Return [x, y] of the center of cell containing provided text 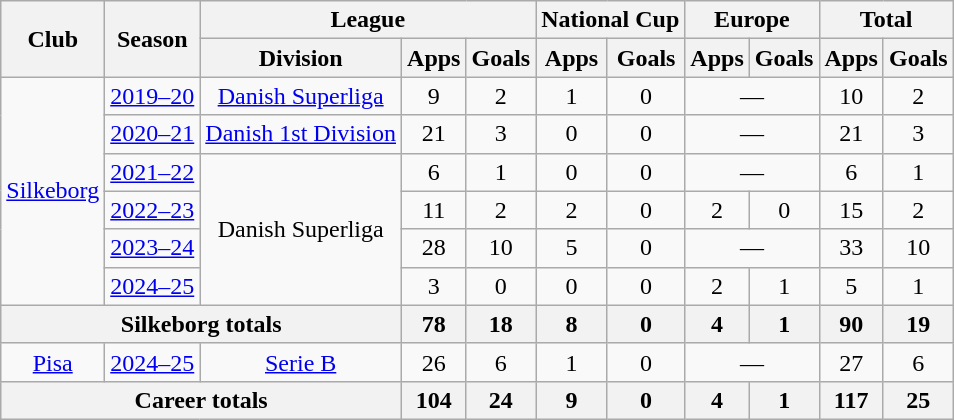
117 [851, 400]
25 [918, 400]
78 [434, 324]
27 [851, 362]
Season [152, 39]
2019–20 [152, 96]
Serie B [301, 362]
28 [434, 248]
90 [851, 324]
2020–21 [152, 134]
2021–22 [152, 172]
2023–24 [152, 248]
Pisa [53, 362]
18 [501, 324]
Europe [752, 20]
National Cup [610, 20]
8 [572, 324]
104 [434, 400]
League [368, 20]
33 [851, 248]
Silkeborg totals [202, 324]
Silkeborg [53, 191]
Total [886, 20]
Division [301, 58]
Club [53, 39]
26 [434, 362]
19 [918, 324]
Career totals [202, 400]
11 [434, 210]
Danish 1st Division [301, 134]
15 [851, 210]
2022–23 [152, 210]
24 [501, 400]
